From the cell containing the given text, extract its center point as [X, Y] coordinate. 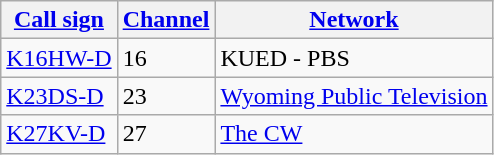
16 [166, 58]
Wyoming Public Television [354, 96]
K23DS-D [59, 96]
KUED - PBS [354, 58]
K16HW-D [59, 58]
The CW [354, 134]
Network [354, 20]
Call sign [59, 20]
K27KV-D [59, 134]
27 [166, 134]
Channel [166, 20]
23 [166, 96]
